Return the [X, Y] coordinate for the center point of the cell that contains the specified text.  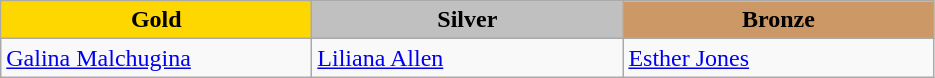
Liliana Allen [468, 58]
Silver [468, 20]
Esther Jones [778, 58]
Galina Malchugina [156, 58]
Gold [156, 20]
Bronze [778, 20]
